Detect which cell encompasses the target text, then output its (X, Y) center coordinate. 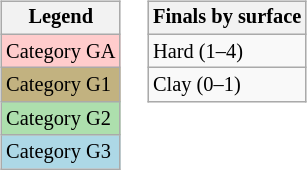
Category G2 (60, 119)
Hard (1–4) (227, 51)
Category G1 (60, 85)
Category GA (60, 51)
Category G3 (60, 152)
Legend (60, 18)
Finals by surface (227, 18)
Clay (0–1) (227, 85)
